Search for the cell housing the specified text and yield its [x, y] center coordinate. 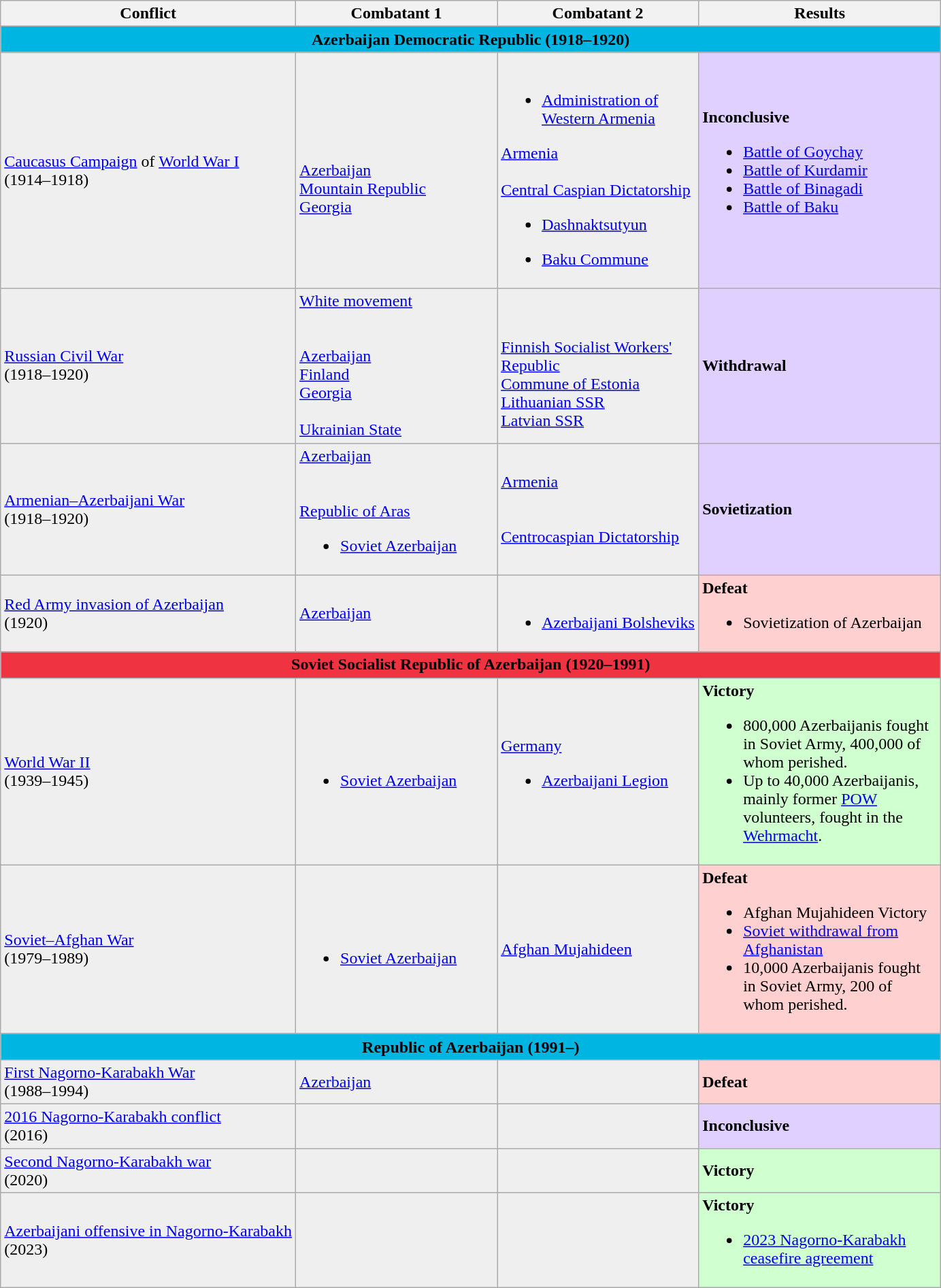
Victory2023 Nagorno-Karabakh ceasefire agreement [820, 1240]
Soviet–Afghan War (1979–1989) [148, 949]
Afghan Mujahideen [598, 949]
Results [820, 14]
Armenia Centrocaspian Dictatorship [598, 509]
Azerbaijan Republic of Aras Soviet Azerbaijan [397, 509]
Russian Civil War(1918–1920) [148, 366]
Administration of Western Armenia Armenia Central Caspian Dictatorship Dashnaktsutyun Baku Commune [598, 170]
Conflict [148, 14]
Azerbaijan Democratic Republic (1918–1920) [471, 39]
Germany Azerbaijani Legion [598, 772]
2016 Nagorno-Karabakh conflict (2016) [148, 1125]
Azerbaijani offensive in Nagorno-Karabakh (2023) [148, 1240]
Second Nagorno-Karabakh war (2020) [148, 1170]
Combatant 1 [397, 14]
Red Army invasion of Azerbaijan(1920) [148, 614]
Caucasus Campaign of World War I(1914–1918) [148, 170]
Defeat [820, 1082]
InconclusiveBattle of GoychayBattle of KurdamirBattle of BinagadiBattle of Baku [820, 170]
White movement Azerbaijan Finland Georgia Ukrainian State [397, 366]
First Nagorno-Karabakh War (1988–1994) [148, 1082]
Inconclusive [820, 1125]
DefeatAfghan Mujahideen VictorySoviet withdrawal from Afghanistan10,000 Azerbaijanis fought in Soviet Army, 200 of whom perished. [820, 949]
Azerbaijani Bolsheviks [598, 614]
Soviet Socialist Republic of Azerbaijan (1920–1991) [471, 665]
DefeatSovietization of Azerbaijan [820, 614]
Sovietization [820, 509]
Azerbaijan Mountain Republic Georgia [397, 170]
Finnish Socialist Workers' Republic Commune of Estonia Lithuanian SSR Latvian SSR [598, 366]
Withdrawal [820, 366]
Republic of Azerbaijan (1991–) [471, 1046]
Armenian–Azerbaijani War(1918–1920) [148, 509]
World War II (1939–1945) [148, 772]
Combatant 2 [598, 14]
Victory [820, 1170]
